Identify which cell holds the provided text, then report its [X, Y] central coordinate. 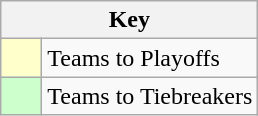
Teams to Playoffs [150, 58]
Key [130, 20]
Teams to Tiebreakers [150, 96]
